For the text-containing cell, return its midpoint in (X, Y) coordinate format. 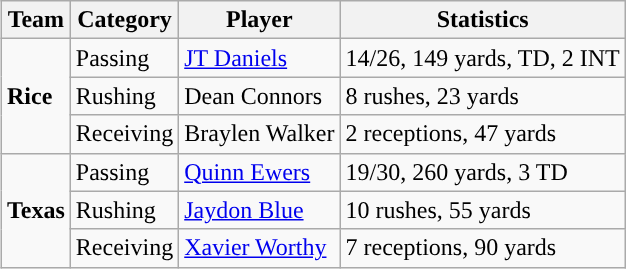
7 receptions, 90 yards (482, 248)
Braylen Walker (260, 134)
Player (260, 20)
Team (36, 20)
10 rushes, 55 yards (482, 210)
Xavier Worthy (260, 248)
8 rushes, 23 yards (482, 96)
Category (124, 20)
Statistics (482, 20)
Texas (36, 210)
19/30, 260 yards, 3 TD (482, 172)
Quinn Ewers (260, 172)
Rice (36, 96)
Dean Connors (260, 96)
2 receptions, 47 yards (482, 134)
JT Daniels (260, 58)
Jaydon Blue (260, 210)
14/26, 149 yards, TD, 2 INT (482, 58)
